Search for the cell housing the specified text and yield its [X, Y] center coordinate. 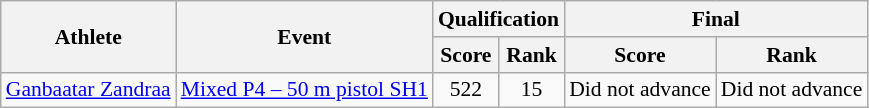
Ganbaatar Zandraa [88, 90]
Qualification [498, 19]
Mixed P4 – 50 m pistol SH1 [304, 90]
Athlete [88, 36]
15 [532, 90]
Event [304, 36]
522 [466, 90]
Final [716, 19]
